Find where the given text appears and provide that cell's center as [x, y] coordinate. 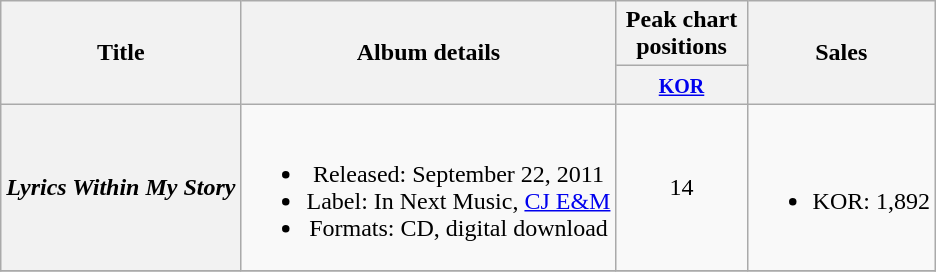
Title [121, 52]
Sales [841, 52]
Lyrics Within My Story [121, 188]
KOR [682, 85]
14 [682, 188]
Album details [428, 52]
Peak chart positions [682, 34]
KOR: 1,892 [841, 188]
Released: September 22, 2011Label: In Next Music, CJ E&MFormats: CD, digital download [428, 188]
